For the text-containing cell, return its midpoint in (X, Y) coordinate format. 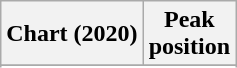
Peak position (189, 34)
Chart (2020) (72, 34)
